Output the (x, y) coordinate of the center of the cell containing the given text.  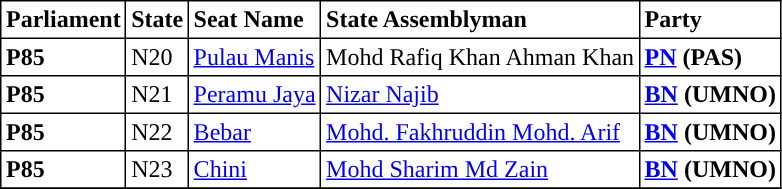
Nizar Najib (480, 95)
State (157, 20)
Peramu Jaya (254, 95)
Pulau Manis (254, 57)
State Assemblyman (480, 20)
Mohd. Fakhruddin Mohd. Arif (480, 132)
N23 (157, 170)
N22 (157, 132)
Mohd Sharim Md Zain (480, 170)
Mohd Rafiq Khan Ahman Khan (480, 57)
PN (PAS) (710, 57)
Party (710, 20)
Seat Name (254, 20)
Parliament (64, 20)
Chini (254, 170)
N21 (157, 95)
N20 (157, 57)
Bebar (254, 132)
